Extract the (X, Y) coordinate from the center of the cell holding the provided text.  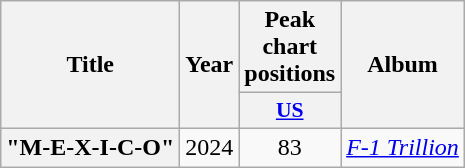
Album (403, 65)
US (290, 111)
Peak chart positions (290, 47)
Title (90, 65)
83 (290, 147)
2024 (210, 147)
"M-E-X-I-C-O" (90, 147)
Year (210, 65)
F-1 Trillion (403, 147)
